Search for the cell housing the specified text and yield its [X, Y] center coordinate. 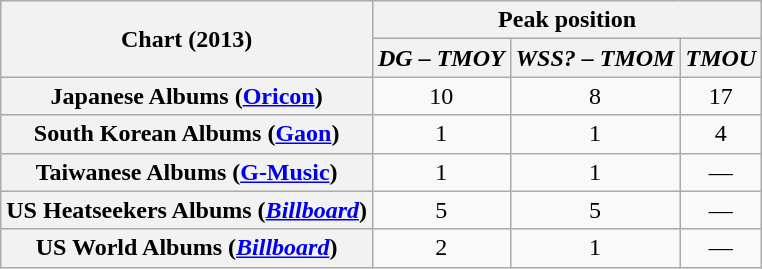
10 [441, 96]
Taiwanese Albums (G-Music) [187, 172]
DG – TMOY [441, 58]
4 [721, 134]
17 [721, 96]
WSS? – TMOM [595, 58]
TMOU [721, 58]
Japanese Albums (Oricon) [187, 96]
2 [441, 248]
Chart (2013) [187, 39]
Peak position [566, 20]
US World Albums (Billboard) [187, 248]
South Korean Albums (Gaon) [187, 134]
8 [595, 96]
US Heatseekers Albums (Billboard) [187, 210]
